For the text-containing cell, return its midpoint in (X, Y) coordinate format. 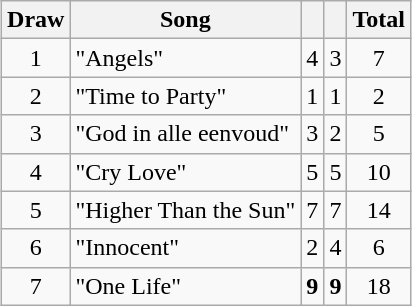
14 (379, 210)
"Innocent" (186, 248)
Song (186, 20)
Draw (36, 20)
"Time to Party" (186, 96)
"One Life" (186, 286)
"Cry Love" (186, 172)
10 (379, 172)
"God in alle eenvoud" (186, 134)
"Angels" (186, 58)
Total (379, 20)
18 (379, 286)
"Higher Than the Sun" (186, 210)
